Scan for the cell matching the given text and deliver its [x, y] coordinate at center. 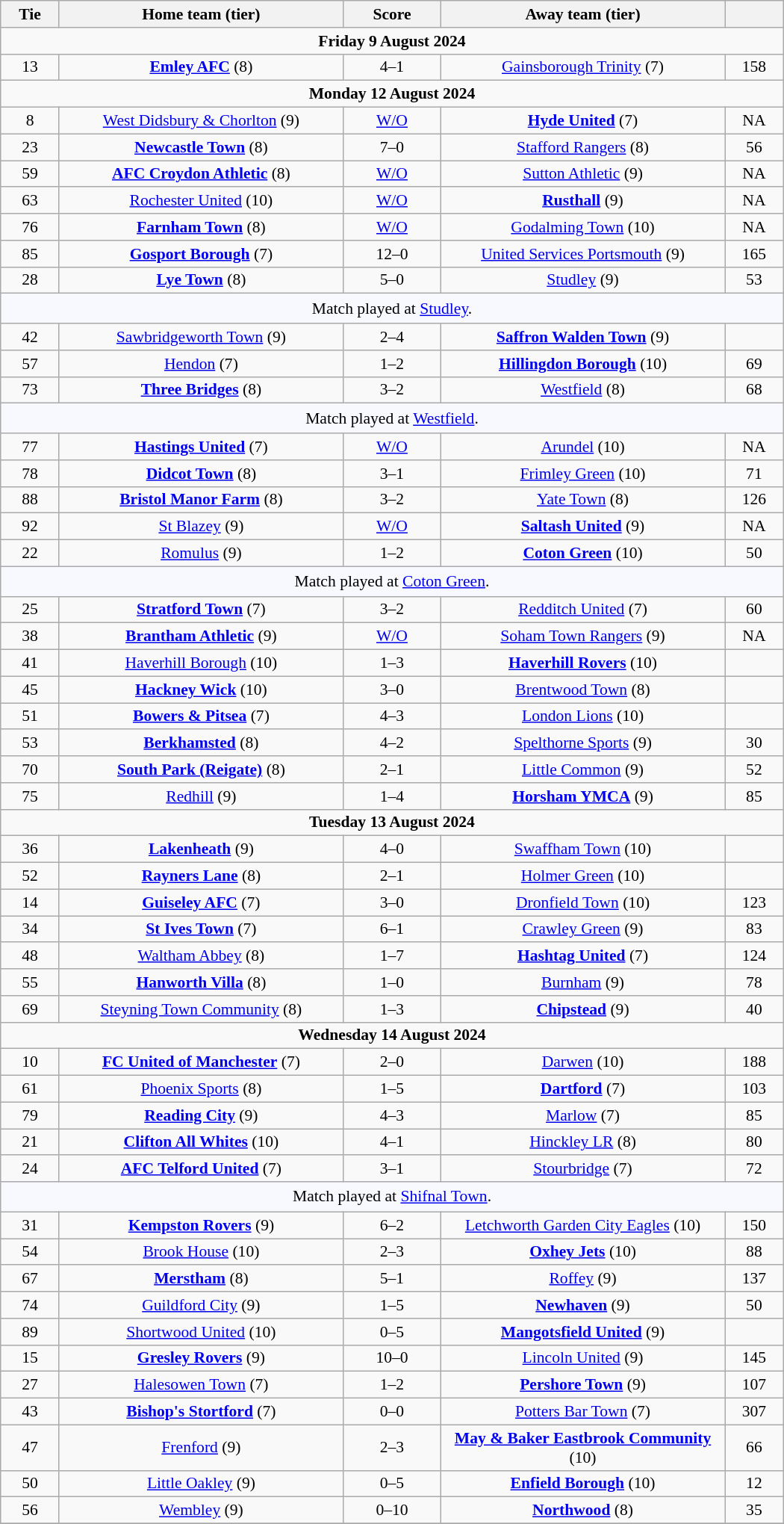
Shortwood United (10) [201, 1332]
Match played at Westfield. [392, 418]
Match played at Studley. [392, 309]
Waltham Abbey (8) [201, 956]
6–2 [391, 1225]
Gresley Rovers (9) [201, 1358]
Lye Town (8) [201, 280]
55 [30, 982]
Friday 9 August 2024 [392, 41]
165 [754, 254]
10 [30, 1062]
54 [30, 1252]
8 [30, 121]
Pershore Town (9) [583, 1385]
Stourbridge (7) [583, 1169]
158 [754, 67]
Potters Bar Town (7) [583, 1412]
74 [30, 1305]
Hanworth Villa (8) [201, 982]
Bowers & Pitsea (7) [201, 716]
61 [30, 1089]
25 [30, 610]
Bristol Manor Farm (8) [201, 500]
Rayners Lane (8) [201, 876]
Bishop's Stortford (7) [201, 1412]
Didcot Town (8) [201, 474]
12–0 [391, 254]
103 [754, 1089]
1–0 [391, 982]
Match played at Shifnal Town. [392, 1197]
Reading City (9) [201, 1115]
2–0 [391, 1062]
30 [754, 743]
31 [30, 1225]
Three Bridges (8) [201, 390]
6–1 [391, 929]
Haverhill Borough (10) [201, 663]
Frenford (9) [201, 1448]
Godalming Town (10) [583, 227]
137 [754, 1279]
36 [30, 849]
Swaffham Town (10) [583, 849]
67 [30, 1279]
St Blazey (9) [201, 527]
Tuesday 13 August 2024 [392, 823]
Halesowen Town (7) [201, 1385]
Kempston Rovers (9) [201, 1225]
FC United of Manchester (7) [201, 1062]
Horsham YMCA (9) [583, 796]
80 [754, 1142]
188 [754, 1062]
Darwen (10) [583, 1062]
72 [754, 1169]
27 [30, 1385]
Hendon (7) [201, 364]
76 [30, 227]
0–0 [391, 1412]
145 [754, 1358]
0–10 [391, 1511]
Stafford Rangers (8) [583, 147]
7–0 [391, 147]
AFC Telford United (7) [201, 1169]
Saffron Walden Town (9) [583, 337]
Hinckley LR (8) [583, 1142]
59 [30, 174]
Hastings United (7) [201, 447]
57 [30, 364]
43 [30, 1412]
Berkhamsted (8) [201, 743]
15 [30, 1358]
83 [754, 929]
Newhaven (9) [583, 1305]
Brentwood Town (8) [583, 690]
Gosport Borough (7) [201, 254]
Haverhill Rovers (10) [583, 663]
41 [30, 663]
Little Common (9) [583, 769]
Dronfield Town (10) [583, 902]
Burnham (9) [583, 982]
Lakenheath (9) [201, 849]
Coton Green (10) [583, 554]
Hillingdon Borough (10) [583, 364]
35 [754, 1511]
Steyning Town Community (8) [201, 1009]
Soham Town Rangers (9) [583, 636]
45 [30, 690]
68 [754, 390]
Crawley Green (9) [583, 929]
Stratford Town (7) [201, 610]
4–0 [391, 849]
Redhill (9) [201, 796]
Frimley Green (10) [583, 474]
107 [754, 1385]
51 [30, 716]
66 [754, 1448]
42 [30, 337]
Hashtag United (7) [583, 956]
Lincoln United (9) [583, 1358]
28 [30, 280]
Wembley (9) [201, 1511]
Emley AFC (8) [201, 67]
Farnham Town (8) [201, 227]
126 [754, 500]
London Lions (10) [583, 716]
Rusthall (9) [583, 201]
Hyde United (7) [583, 121]
Redditch United (7) [583, 610]
124 [754, 956]
12 [754, 1484]
Saltash United (9) [583, 527]
Oxhey Jets (10) [583, 1252]
34 [30, 929]
23 [30, 147]
Newcastle Town (8) [201, 147]
Gainsborough Trinity (7) [583, 67]
Monday 12 August 2024 [392, 94]
77 [30, 447]
150 [754, 1225]
Spelthorne Sports (9) [583, 743]
Chipstead (9) [583, 1009]
Arundel (10) [583, 447]
71 [754, 474]
Hackney Wick (10) [201, 690]
Little Oakley (9) [201, 1484]
Marlow (7) [583, 1115]
63 [30, 201]
Northwood (8) [583, 1511]
40 [754, 1009]
21 [30, 1142]
92 [30, 527]
1–4 [391, 796]
Tie [30, 14]
Wednesday 14 August 2024 [392, 1035]
Dartford (7) [583, 1089]
Score [391, 14]
10–0 [391, 1358]
West Didsbury & Chorlton (9) [201, 121]
22 [30, 554]
73 [30, 390]
89 [30, 1332]
Sawbridgeworth Town (9) [201, 337]
Phoenix Sports (8) [201, 1089]
Mangotsfield United (9) [583, 1332]
75 [30, 796]
AFC Croydon Athletic (8) [201, 174]
Roffey (9) [583, 1279]
United Services Portsmouth (9) [583, 254]
Yate Town (8) [583, 500]
Westfield (8) [583, 390]
Guiseley AFC (7) [201, 902]
Romulus (9) [201, 554]
Rochester United (10) [201, 201]
13 [30, 67]
Clifton All Whites (10) [201, 1142]
5–1 [391, 1279]
Sutton Athletic (9) [583, 174]
14 [30, 902]
38 [30, 636]
48 [30, 956]
Guildford City (9) [201, 1305]
South Park (Reigate) (8) [201, 769]
24 [30, 1169]
47 [30, 1448]
70 [30, 769]
Letchworth Garden City Eagles (10) [583, 1225]
Match played at Coton Green. [392, 581]
1–7 [391, 956]
Away team (tier) [583, 14]
123 [754, 902]
Home team (tier) [201, 14]
2–4 [391, 337]
Merstham (8) [201, 1279]
79 [30, 1115]
Studley (9) [583, 280]
Brantham Athletic (9) [201, 636]
60 [754, 610]
Brook House (10) [201, 1252]
Holmer Green (10) [583, 876]
May & Baker Eastbrook Community (10) [583, 1448]
4–2 [391, 743]
307 [754, 1412]
Enfield Borough (10) [583, 1484]
5–0 [391, 280]
St Ives Town (7) [201, 929]
